Return the [x, y] coordinate for the center point of the cell that contains the specified text.  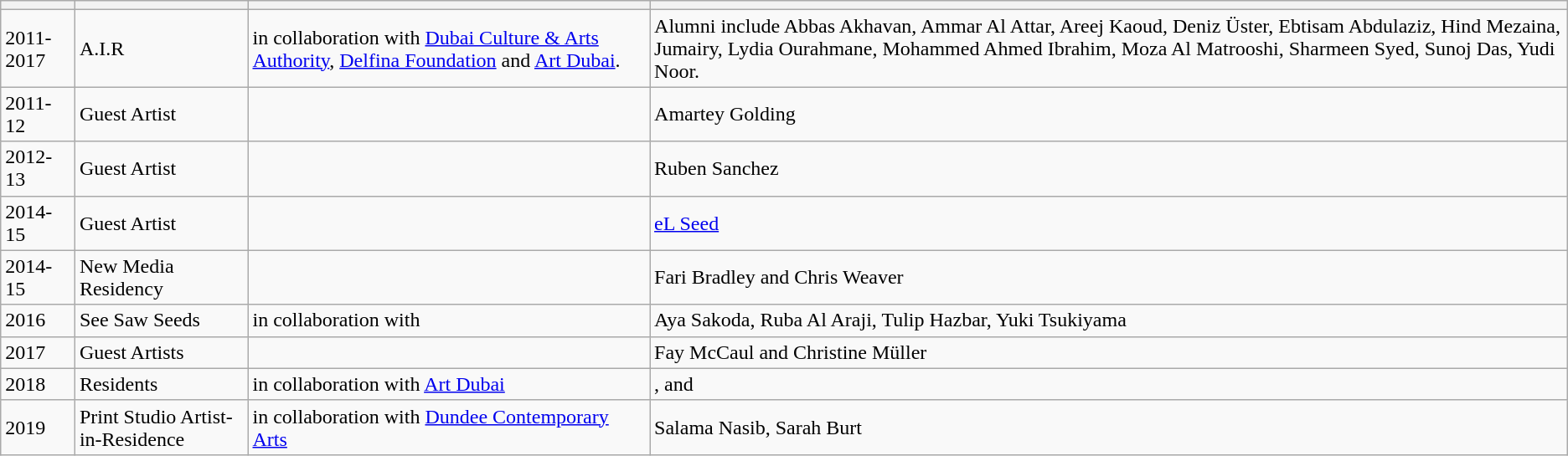
in collaboration with Dubai Culture & Arts Authority, Delfina Foundation and Art Dubai. [449, 49]
eL Seed [1109, 223]
Guest Artists [161, 352]
Fari Bradley and Chris Weaver [1109, 278]
2011-12 [39, 114]
in collaboration with Art Dubai [449, 384]
See Saw Seeds [161, 320]
2017 [39, 352]
2011-2017 [39, 49]
2019 [39, 427]
2012-13 [39, 169]
Ruben Sanchez [1109, 169]
Print Studio Artist-in-Residence [161, 427]
Salama Nasib, Sarah Burt [1109, 427]
A.I.R [161, 49]
, and [1109, 384]
Fay McCaul and Christine Müller [1109, 352]
2016 [39, 320]
in collaboration with Dundee Contemporary Arts [449, 427]
Aya Sakoda, Ruba Al Araji, Tulip Hazbar, Yuki Tsukiyama [1109, 320]
Amartey Golding [1109, 114]
in collaboration with [449, 320]
Residents [161, 384]
New Media Residency [161, 278]
2018 [39, 384]
